Find where the given text appears and provide that cell's center as [x, y] coordinate. 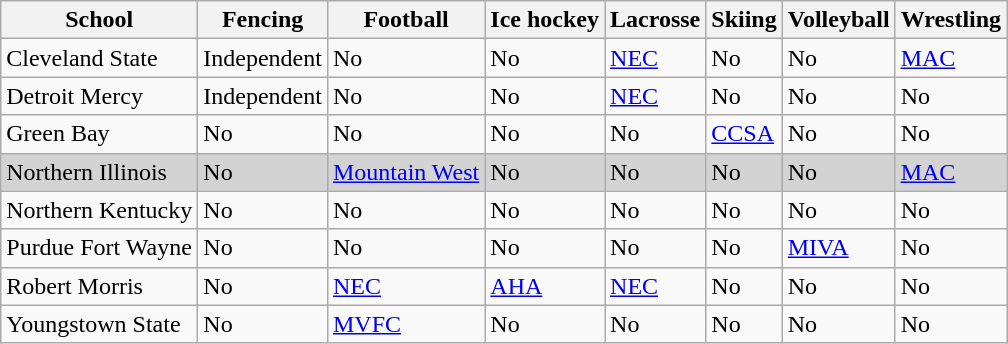
Detroit Mercy [100, 96]
CCSA [744, 134]
Green Bay [100, 134]
Fencing [263, 20]
Lacrosse [656, 20]
Mountain West [406, 172]
Youngstown State [100, 324]
MVFC [406, 324]
Northern Kentucky [100, 210]
School [100, 20]
Skiing [744, 20]
Volleyball [838, 20]
Cleveland State [100, 58]
AHA [545, 286]
Football [406, 20]
Ice hockey [545, 20]
Purdue Fort Wayne [100, 248]
Robert Morris [100, 286]
MIVA [838, 248]
Northern Illinois [100, 172]
Wrestling [951, 20]
